Determine the [x, y] coordinate at the center of the cell enclosing the given text.  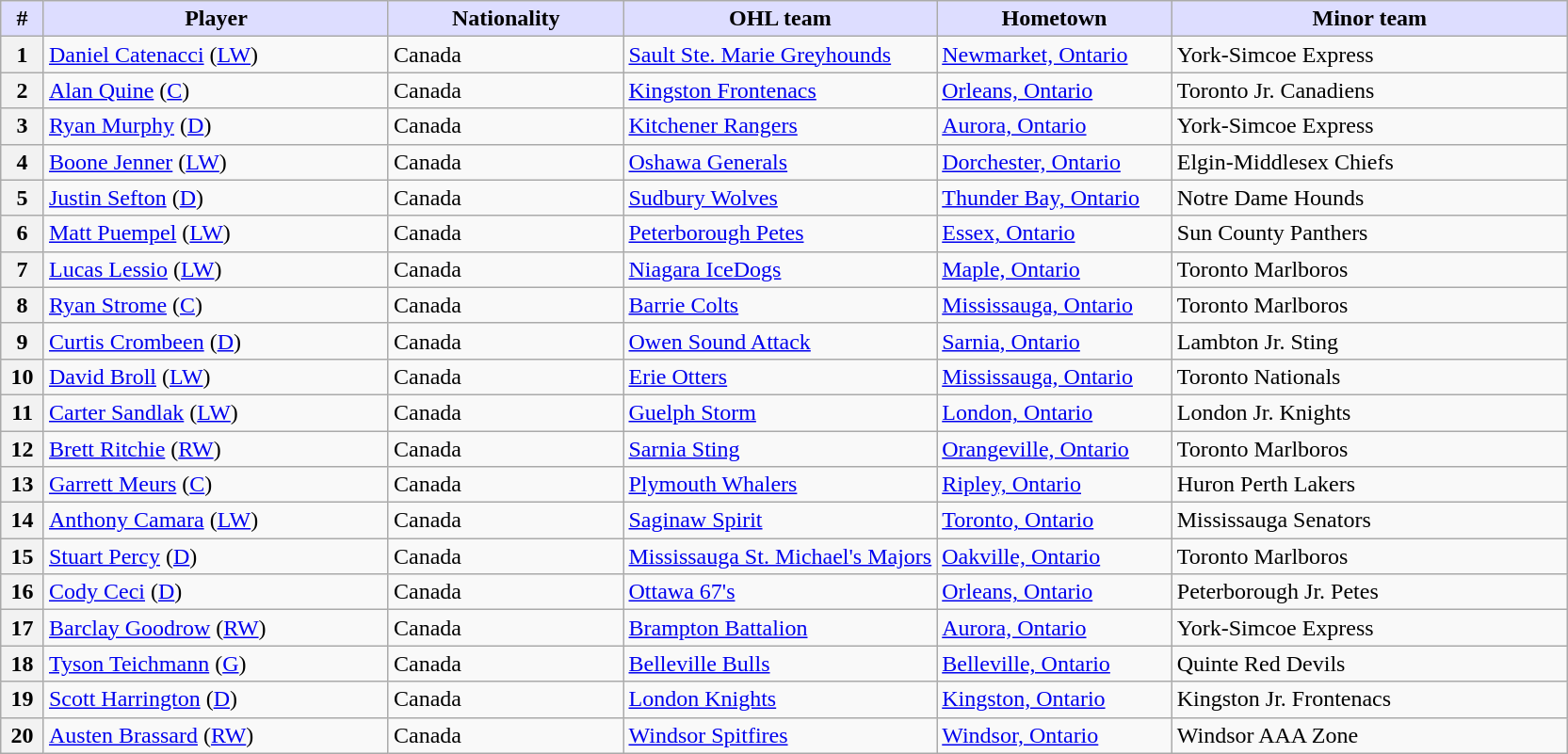
17 [23, 628]
8 [23, 305]
Newmarket, Ontario [1055, 55]
Kingston Jr. Frontenacs [1369, 699]
Erie Otters [780, 377]
Maple, Ontario [1055, 269]
Ripley, Ontario [1055, 485]
Carter Sandlak (LW) [216, 412]
Nationality [506, 19]
Windsor AAA Zone [1369, 735]
Oakville, Ontario [1055, 556]
Sudbury Wolves [780, 198]
Quinte Red Devils [1369, 664]
Garrett Meurs (C) [216, 485]
Mississauga Senators [1369, 521]
Guelph Storm [780, 412]
5 [23, 198]
David Broll (LW) [216, 377]
London, Ontario [1055, 412]
Sault Ste. Marie Greyhounds [780, 55]
11 [23, 412]
Sarnia, Ontario [1055, 341]
14 [23, 521]
Toronto Nationals [1369, 377]
Peterborough Petes [780, 233]
Oshawa Generals [780, 162]
Plymouth Whalers [780, 485]
12 [23, 449]
Notre Dame Hounds [1369, 198]
13 [23, 485]
Justin Sefton (D) [216, 198]
Brett Ritchie (RW) [216, 449]
4 [23, 162]
Elgin-Middlesex Chiefs [1369, 162]
Alan Quine (C) [216, 90]
Lambton Jr. Sting [1369, 341]
10 [23, 377]
20 [23, 735]
Barclay Goodrow (RW) [216, 628]
Toronto, Ontario [1055, 521]
Peterborough Jr. Petes [1369, 592]
Sun County Panthers [1369, 233]
Saginaw Spirit [780, 521]
6 [23, 233]
9 [23, 341]
Windsor, Ontario [1055, 735]
London Jr. Knights [1369, 412]
Thunder Bay, Ontario [1055, 198]
Lucas Lessio (LW) [216, 269]
Austen Brassard (RW) [216, 735]
Belleville, Ontario [1055, 664]
Cody Ceci (D) [216, 592]
Sarnia Sting [780, 449]
Anthony Camara (LW) [216, 521]
16 [23, 592]
Hometown [1055, 19]
Huron Perth Lakers [1369, 485]
Boone Jenner (LW) [216, 162]
# [23, 19]
Kingston Frontenacs [780, 90]
Curtis Crombeen (D) [216, 341]
Brampton Battalion [780, 628]
Niagara IceDogs [780, 269]
Ryan Murphy (D) [216, 126]
Essex, Ontario [1055, 233]
London Knights [780, 699]
Stuart Percy (D) [216, 556]
2 [23, 90]
3 [23, 126]
Toronto Jr. Canadiens [1369, 90]
Dorchester, Ontario [1055, 162]
Mississauga St. Michael's Majors [780, 556]
18 [23, 664]
19 [23, 699]
Daniel Catenacci (LW) [216, 55]
Ottawa 67's [780, 592]
Kingston, Ontario [1055, 699]
Kitchener Rangers [780, 126]
OHL team [780, 19]
Ryan Strome (C) [216, 305]
1 [23, 55]
Windsor Spitfires [780, 735]
Owen Sound Attack [780, 341]
Minor team [1369, 19]
Matt Puempel (LW) [216, 233]
Scott Harrington (D) [216, 699]
Belleville Bulls [780, 664]
15 [23, 556]
Tyson Teichmann (G) [216, 664]
Orangeville, Ontario [1055, 449]
7 [23, 269]
Player [216, 19]
Barrie Colts [780, 305]
